Pinpoint the cell where the given text exists, returning its (X, Y) midpoint coordinate. 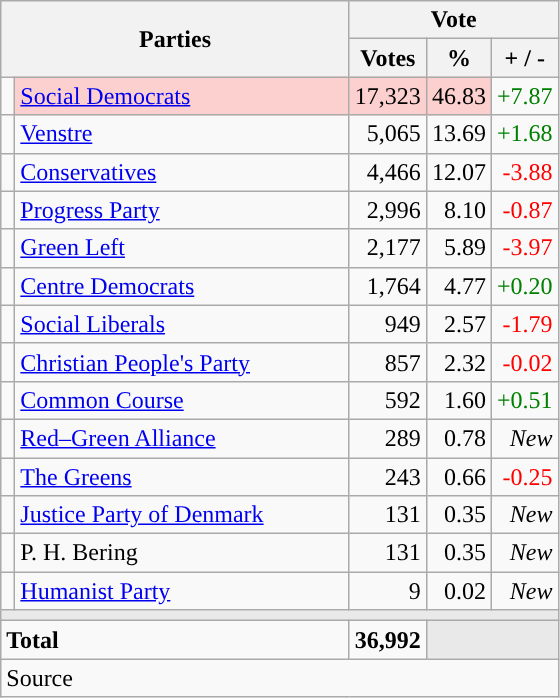
Green Left (182, 248)
Venstre (182, 134)
Votes (388, 58)
8.10 (458, 210)
-3.88 (524, 172)
-0.25 (524, 477)
+0.20 (524, 286)
-0.02 (524, 362)
36,992 (388, 640)
1.60 (458, 400)
% (458, 58)
Total (176, 640)
Common Course (182, 400)
-3.97 (524, 248)
Parties (176, 39)
Social Democrats (182, 96)
Red–Green Alliance (182, 438)
2,996 (388, 210)
-1.79 (524, 324)
9 (388, 591)
Social Liberals (182, 324)
5.89 (458, 248)
Source (280, 678)
949 (388, 324)
13.69 (458, 134)
857 (388, 362)
4.77 (458, 286)
592 (388, 400)
12.07 (458, 172)
0.66 (458, 477)
2.57 (458, 324)
Vote (454, 20)
The Greens (182, 477)
Conservatives (182, 172)
5,065 (388, 134)
Humanist Party (182, 591)
0.02 (458, 591)
17,323 (388, 96)
P. H. Bering (182, 553)
Centre Democrats (182, 286)
1,764 (388, 286)
2,177 (388, 248)
289 (388, 438)
Justice Party of Denmark (182, 515)
+1.68 (524, 134)
2.32 (458, 362)
243 (388, 477)
Christian People's Party (182, 362)
+ / - (524, 58)
0.78 (458, 438)
4,466 (388, 172)
-0.87 (524, 210)
Progress Party (182, 210)
+0.51 (524, 400)
+7.87 (524, 96)
46.83 (458, 96)
